From the cell containing the given text, extract its center point as (x, y) coordinate. 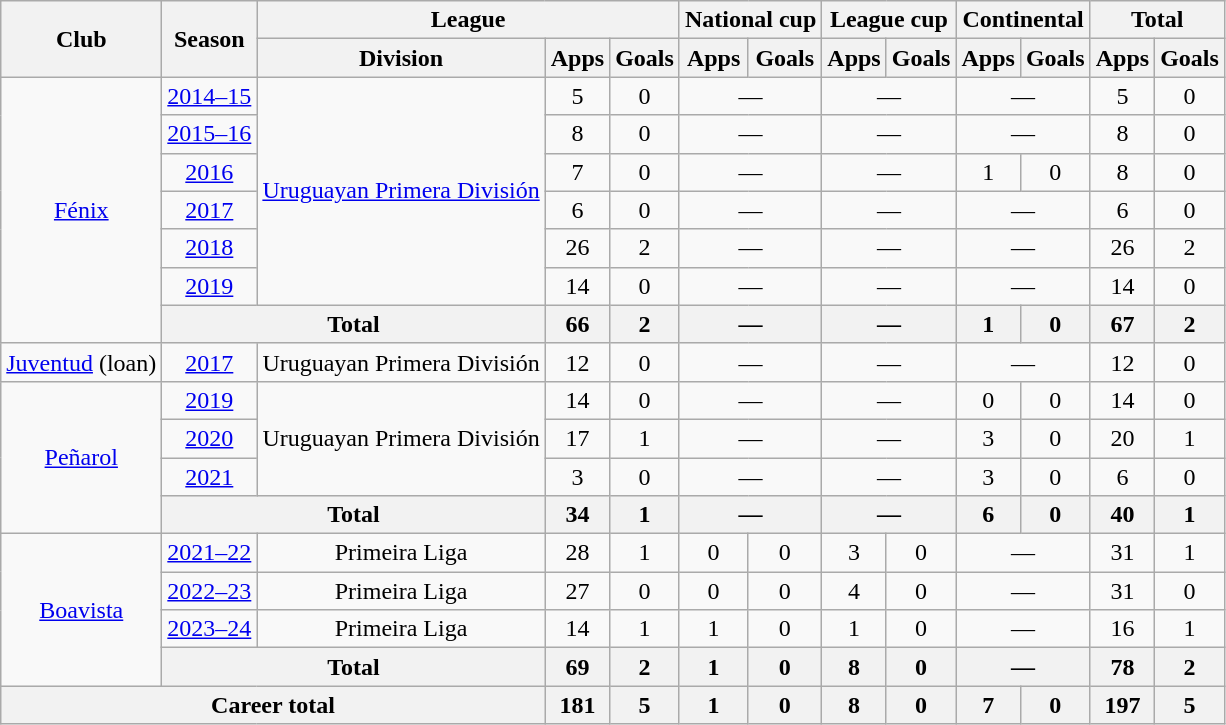
2023–24 (210, 629)
2021–22 (210, 553)
27 (577, 591)
Career total (273, 705)
67 (1122, 324)
28 (577, 553)
Club (82, 39)
2022–23 (210, 591)
4 (854, 591)
Boavista (82, 610)
2015–16 (210, 134)
69 (577, 667)
17 (577, 438)
34 (577, 515)
2018 (210, 248)
16 (1122, 629)
66 (577, 324)
National cup (750, 20)
40 (1122, 515)
Peñarol (82, 457)
2021 (210, 477)
Fénix (82, 210)
20 (1122, 438)
Season (210, 39)
Juventud (loan) (82, 362)
Division (401, 58)
League cup (889, 20)
2020 (210, 438)
2016 (210, 172)
2014–15 (210, 96)
League (468, 20)
Continental (1023, 20)
197 (1122, 705)
78 (1122, 667)
181 (577, 705)
